Extract the (X, Y) coordinate from the center of the cell holding the provided text.  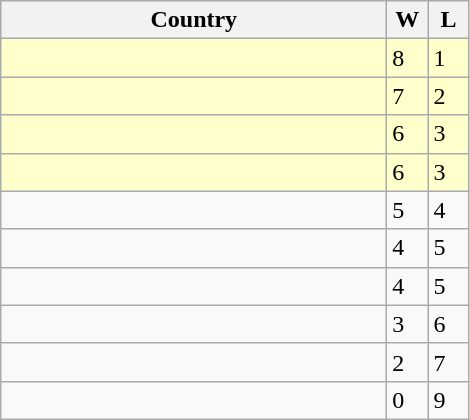
9 (448, 400)
1 (448, 58)
Country (194, 20)
0 (408, 400)
L (448, 20)
W (408, 20)
8 (408, 58)
